For the text-containing cell, return its midpoint in (X, Y) coordinate format. 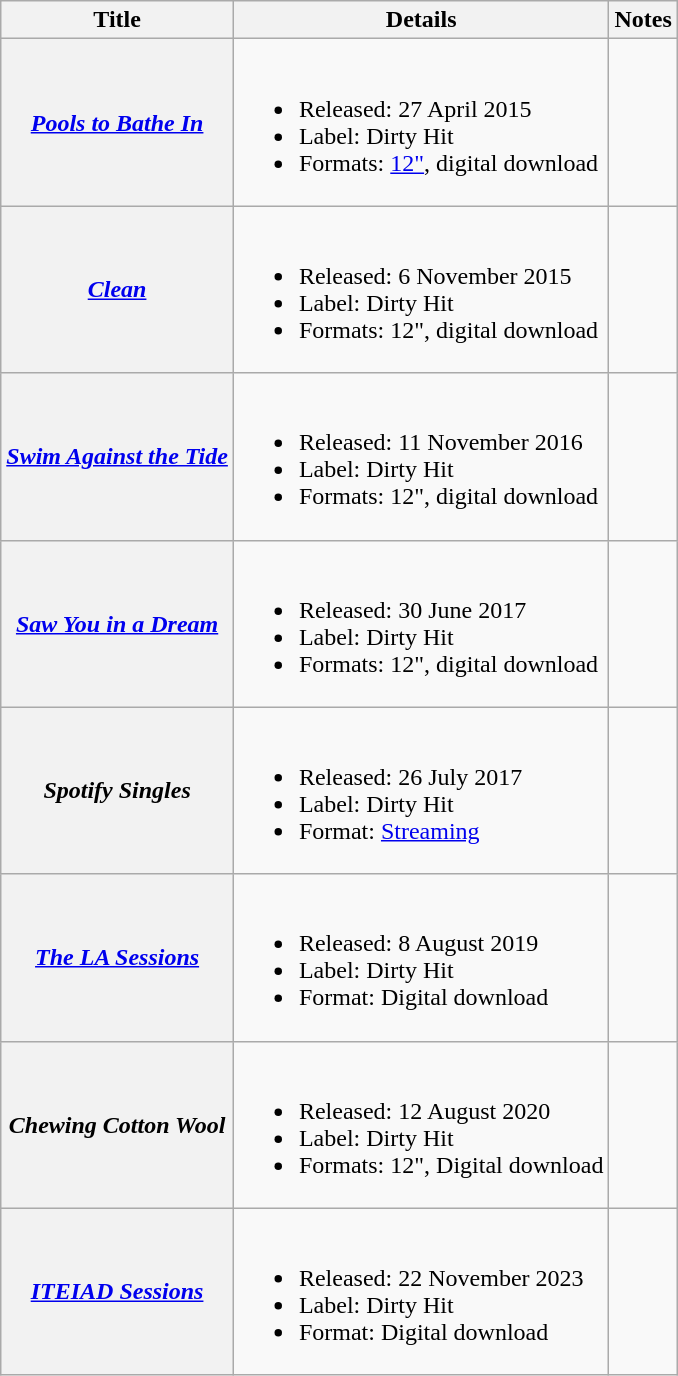
Released: 22 November 2023Label: Dirty HitFormat: Digital download (421, 1292)
ITEIAD Sessions (118, 1292)
Released: 11 November 2016Label: Dirty HitFormats: 12", digital download (421, 456)
Details (421, 20)
Clean (118, 290)
Released: 30 June 2017Label: Dirty HitFormats: 12", digital download (421, 624)
Released: 27 April 2015Label: Dirty HitFormats: 12", digital download (421, 122)
The LA Sessions (118, 958)
Notes (643, 20)
Saw You in a Dream (118, 624)
Swim Against the Tide (118, 456)
Spotify Singles (118, 790)
Released: 8 August 2019Label: Dirty HitFormat: Digital download (421, 958)
Released: 6 November 2015Label: Dirty HitFormats: 12", digital download (421, 290)
Chewing Cotton Wool (118, 1124)
Pools to Bathe In (118, 122)
Released: 12 August 2020Label: Dirty HitFormats: 12", Digital download (421, 1124)
Released: 26 July 2017Label: Dirty HitFormat: Streaming (421, 790)
Title (118, 20)
